Identify which cell holds the provided text, then report its [X, Y] central coordinate. 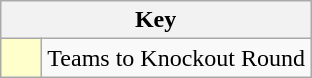
Teams to Knockout Round [176, 58]
Key [156, 20]
